For the text-containing cell, return its midpoint in [x, y] coordinate format. 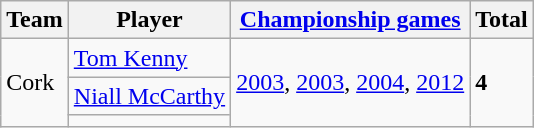
4 [502, 82]
Player [149, 20]
Cork [35, 82]
Niall McCarthy [149, 96]
Total [502, 20]
Tom Kenny [149, 58]
Championship games [350, 20]
Team [35, 20]
2003, 2003, 2004, 2012 [350, 82]
